Output the (x, y) coordinate of the center of the cell containing the given text.  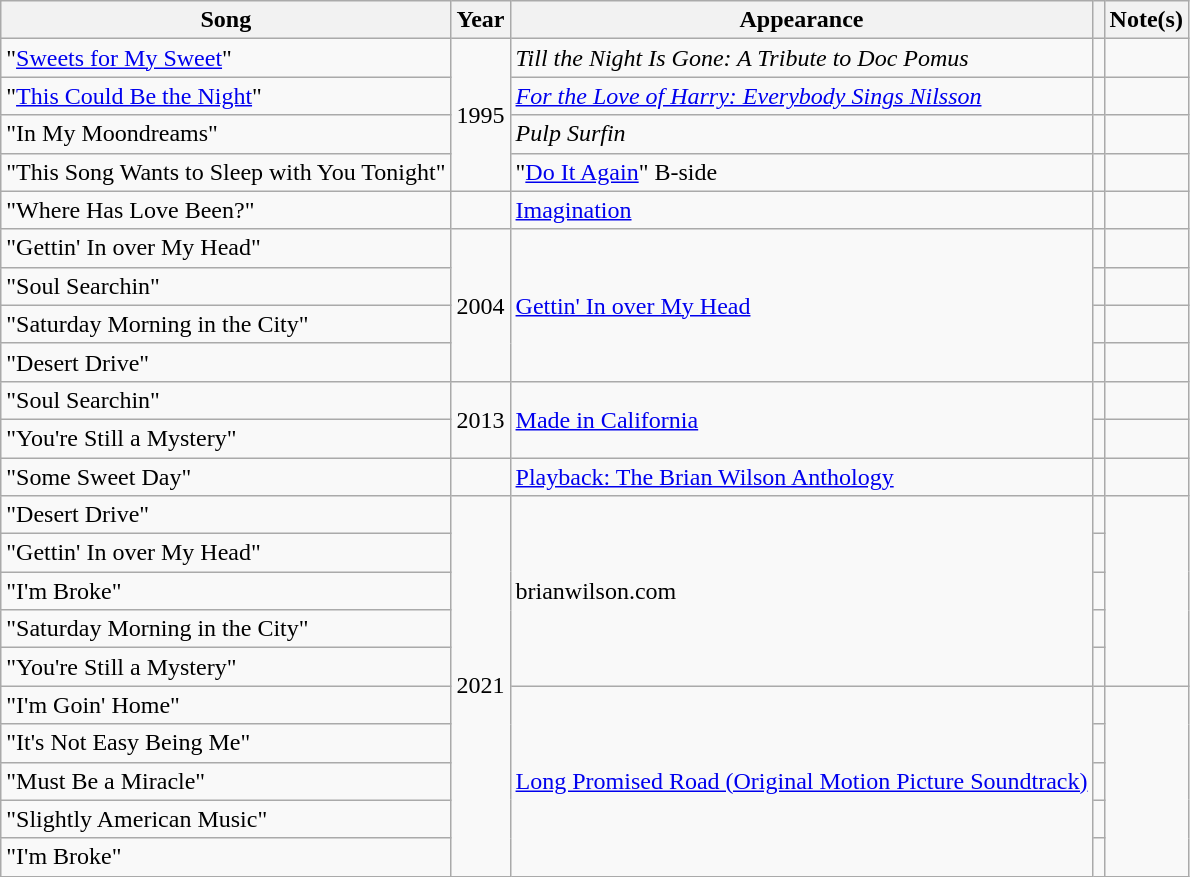
Song (226, 20)
Appearance (802, 20)
"Must Be a Miracle" (226, 781)
For the Love of Harry: Everybody Sings Nilsson (802, 96)
"Slightly American Music" (226, 819)
Till the Night Is Gone: A Tribute to Doc Pomus (802, 58)
Playback: The Brian Wilson Anthology (802, 477)
"Do It Again" B-side (802, 172)
brianwilson.com (802, 591)
"Where Has Love Been?" (226, 210)
Long Promised Road (Original Motion Picture Soundtrack) (802, 781)
Gettin' In over My Head (802, 305)
Imagination (802, 210)
"This Song Wants to Sleep with You Tonight" (226, 172)
Made in California (802, 419)
2021 (480, 686)
2013 (480, 419)
"Sweets for My Sweet" (226, 58)
Note(s) (1146, 20)
"This Could Be the Night" (226, 96)
"It's Not Easy Being Me" (226, 743)
"Some Sweet Day" (226, 477)
1995 (480, 115)
"In My Moondreams" (226, 134)
"I'm Goin' Home" (226, 705)
2004 (480, 305)
Pulp Surfin (802, 134)
Year (480, 20)
